Output the (x, y) coordinate of the center of the cell containing the given text.  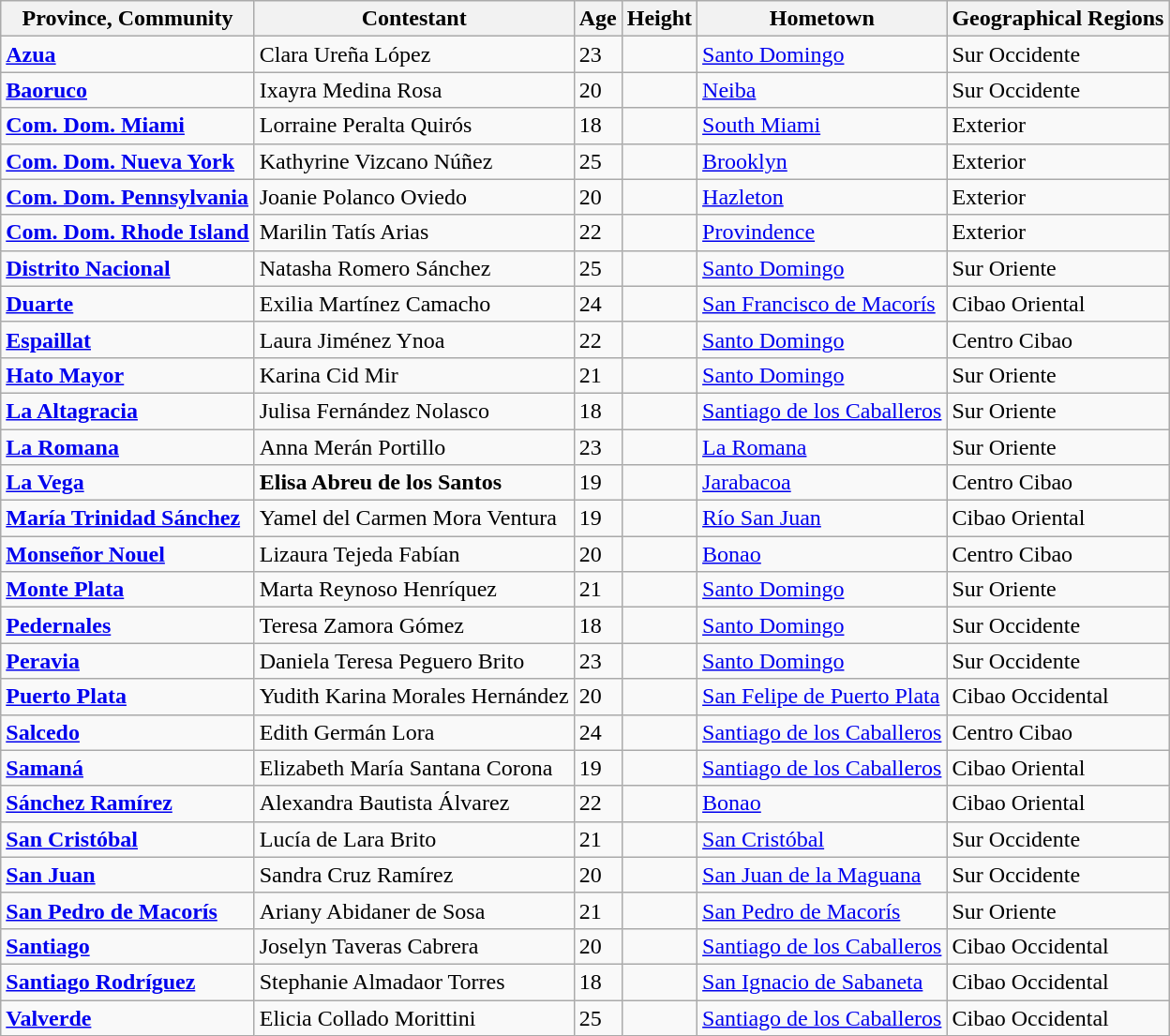
Elizabeth María Santana Corona (414, 768)
Karina Cid Mir (414, 375)
Ixayra Medina Rosa (414, 90)
Elicia Collado Morittini (414, 1017)
Natasha Romero Sánchez (414, 268)
Azua (127, 54)
Hometown (822, 19)
South Miami (822, 126)
Province, Community (127, 19)
Espaillat (127, 339)
La Altagracia (127, 411)
Hato Mayor (127, 375)
Com. Dom. Miami (127, 126)
Sandra Cruz Ramírez (414, 875)
María Trinidad Sánchez (127, 518)
Com. Dom. Pennsylvania (127, 197)
Santiago (127, 946)
San Francisco de Macorís (822, 304)
Joselyn Taveras Cabrera (414, 946)
Teresa Zamora Gómez (414, 625)
Puerto Plata (127, 697)
Baoruco (127, 90)
Lizaura Tejeda Fabían (414, 554)
San Juan de la Maguana (822, 875)
Monseñor Nouel (127, 554)
Duarte (127, 304)
San Felipe de Puerto Plata (822, 697)
Lorraine Peralta Quirós (414, 126)
Brooklyn (822, 161)
Stephanie Almadaor Torres (414, 982)
San Ignacio de Sabaneta (822, 982)
Clara Ureña López (414, 54)
Río San Juan (822, 518)
Elisa Abreu de los Santos (414, 483)
Laura Jiménez Ynoa (414, 339)
Jarabacoa (822, 483)
Anna Merán Portillo (414, 447)
Lucía de Lara Brito (414, 839)
Age (598, 19)
Yudith Karina Morales Hernández (414, 697)
Hazleton (822, 197)
Joanie Polanco Oviedo (414, 197)
Ariany Abidaner de Sosa (414, 910)
Pedernales (127, 625)
Monte Plata (127, 590)
Peravia (127, 661)
Daniela Teresa Peguero Brito (414, 661)
Marilin Tatís Arias (414, 233)
Alexandra Bautista Álvarez (414, 803)
Kathyrine Vizcano Núñez (414, 161)
Geographical Regions (1057, 19)
Distrito Nacional (127, 268)
Com. Dom. Rhode Island (127, 233)
Height (659, 19)
Contestant (414, 19)
Marta Reynoso Henríquez (414, 590)
Julisa Fernández Nolasco (414, 411)
Samaná (127, 768)
Provindence (822, 233)
Com. Dom. Nueva York (127, 161)
Sánchez Ramírez (127, 803)
Neiba (822, 90)
La Vega (127, 483)
Salcedo (127, 732)
Yamel del Carmen Mora Ventura (414, 518)
Valverde (127, 1017)
Santiago Rodríguez (127, 982)
San Juan (127, 875)
Edith Germán Lora (414, 732)
Exilia Martínez Camacho (414, 304)
